Capture the cell that displays the provided text and extract its [x, y] central coordinate. 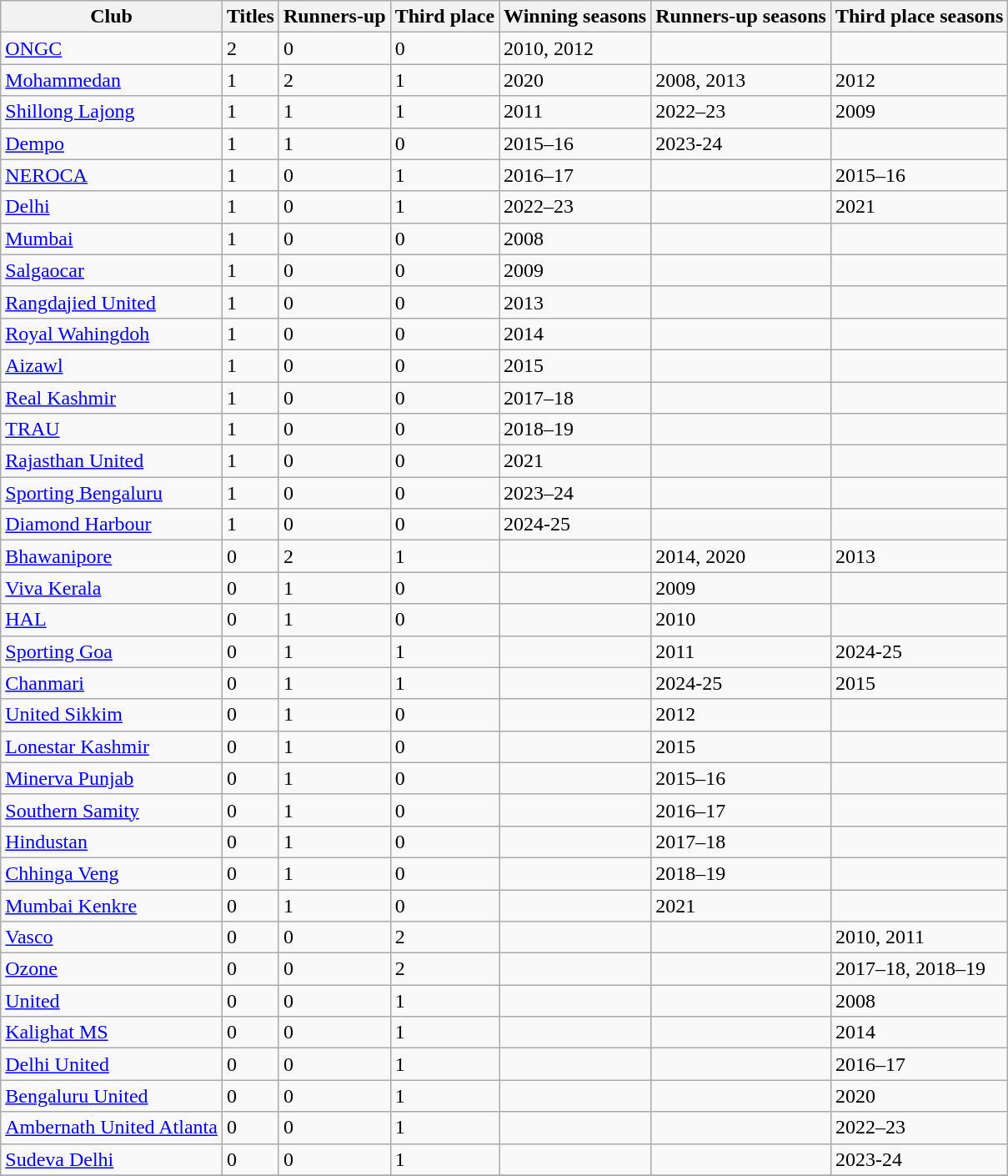
2010, 2011 [919, 937]
2023–24 [575, 493]
NEROCA [112, 175]
Salgaocar [112, 270]
Mumbai Kenkre [112, 905]
2014, 2020 [741, 556]
Delhi United [112, 1064]
Bhawanipore [112, 556]
Mohammedan [112, 80]
Minerva Punjab [112, 778]
Ozone [112, 969]
TRAU [112, 430]
Chhinga Veng [112, 873]
Vasco [112, 937]
Titles [250, 17]
Mumbai [112, 239]
2010 [741, 620]
Winning seasons [575, 17]
Lonestar Kashmir [112, 746]
Royal Wahingdoh [112, 334]
United [112, 1001]
Ambernath United Atlanta [112, 1128]
Sporting Bengaluru [112, 493]
Sudeva Delhi [112, 1159]
Bengaluru United [112, 1096]
2010, 2012 [575, 48]
Hindustan [112, 842]
Runners-up [334, 17]
Club [112, 17]
Rajasthan United [112, 461]
Southern Samity [112, 810]
Dempo [112, 143]
Delhi [112, 207]
Chanmari [112, 683]
Real Kashmir [112, 398]
2017–18, 2018–19 [919, 969]
Third place [444, 17]
Aizawl [112, 365]
Shillong Lajong [112, 112]
HAL [112, 620]
ONGC [112, 48]
Kalighat MS [112, 1033]
Viva Kerala [112, 588]
Sporting Goa [112, 651]
Diamond Harbour [112, 525]
2008, 2013 [741, 80]
Rangdajied United [112, 302]
United Sikkim [112, 715]
Third place seasons [919, 17]
Runners-up seasons [741, 17]
